For the text-containing cell, return its midpoint in (X, Y) coordinate format. 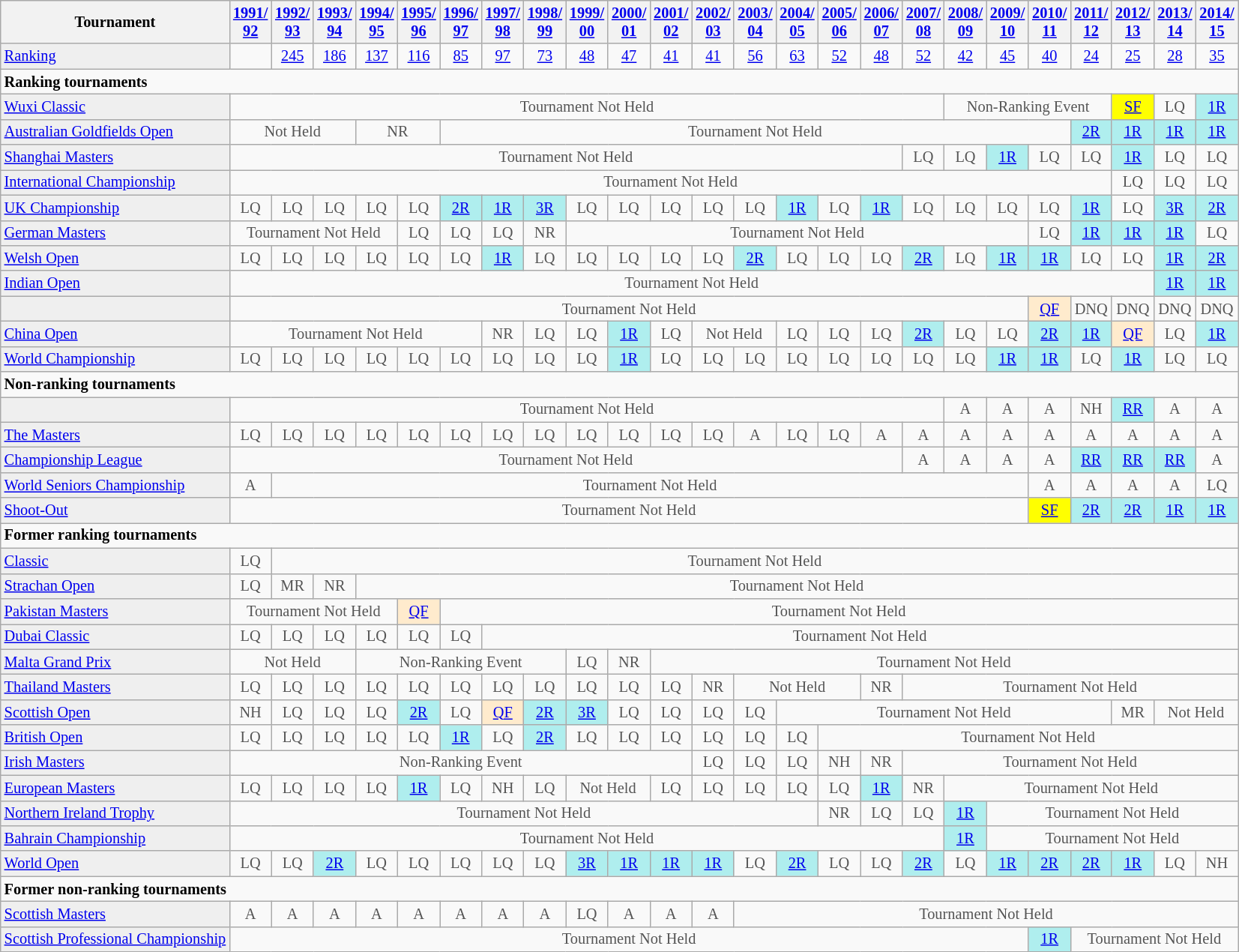
116 (419, 56)
Bahrain Championship (115, 838)
137 (376, 56)
2007/08 (923, 22)
Classic (115, 561)
2011/12 (1091, 22)
Tournament (115, 22)
73 (545, 56)
World Seniors Championship (115, 485)
Wuxi Classic (115, 106)
2001/02 (671, 22)
Thailand Masters (115, 687)
28 (1175, 56)
1991/92 (250, 22)
1999/00 (587, 22)
2004/05 (797, 22)
1998/99 (545, 22)
1993/94 (334, 22)
1997/98 (503, 22)
Pakistan Masters (115, 611)
1994/95 (376, 22)
Dubai Classic (115, 636)
24 (1091, 56)
Welsh Open (115, 258)
World Championship (115, 359)
1996/97 (461, 22)
40 (1049, 56)
1995/96 (419, 22)
56 (755, 56)
Former non-ranking tournaments (619, 889)
Scottish Masters (115, 914)
42 (965, 56)
International Championship (115, 182)
47 (629, 56)
German Masters (115, 233)
British Open (115, 738)
Championship League (115, 460)
2013/14 (1175, 22)
2003/04 (755, 22)
Indian Open (115, 283)
45 (1007, 56)
85 (461, 56)
Strachan Open (115, 586)
The Masters (115, 435)
2014/15 (1217, 22)
Malta Grand Prix (115, 662)
Ranking tournaments (619, 82)
2002/03 (713, 22)
2006/07 (881, 22)
2009/10 (1007, 22)
Shanghai Masters (115, 157)
European Masters (115, 788)
2012/13 (1133, 22)
63 (797, 56)
Shoot-Out (115, 510)
1992/93 (292, 22)
Ranking (115, 56)
Non-ranking tournaments (619, 385)
2000/01 (629, 22)
35 (1217, 56)
2010/11 (1049, 22)
2005/06 (839, 22)
China Open (115, 334)
25 (1133, 56)
World Open (115, 864)
Australian Goldfields Open (115, 132)
Scottish Open (115, 712)
Northern Ireland Trophy (115, 813)
2008/09 (965, 22)
186 (334, 56)
Scottish Professional Championship (115, 939)
Irish Masters (115, 762)
97 (503, 56)
245 (292, 56)
Former ranking tournaments (619, 535)
UK Championship (115, 208)
